For the text-containing cell, return its midpoint in [X, Y] coordinate format. 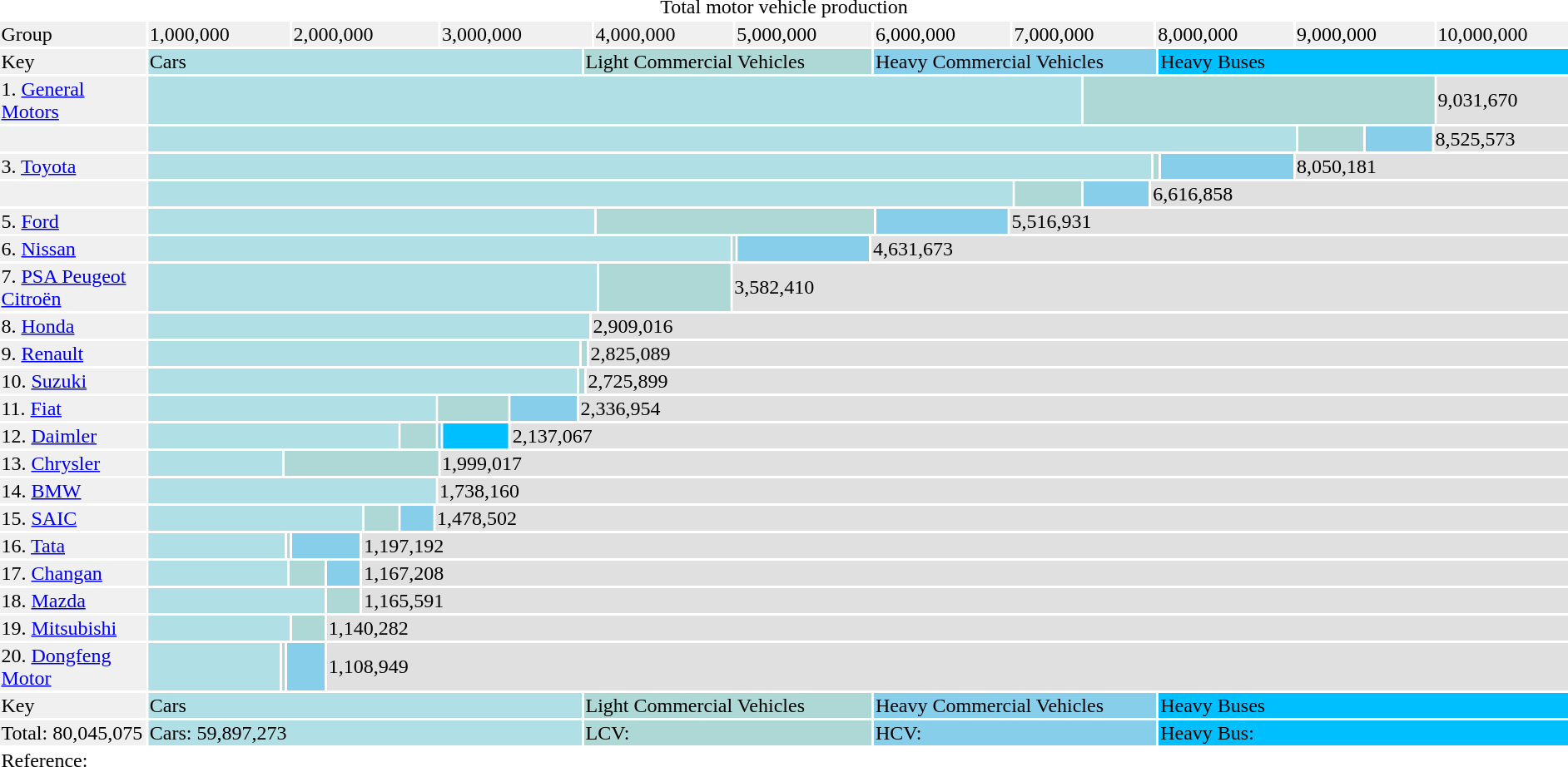
11. Fiat [73, 408]
3,000,000 [516, 34]
4,000,000 [664, 34]
5,516,931 [1289, 221]
13. Chrysler [73, 463]
HCV: [1015, 733]
1. General Motors [73, 100]
1,197,192 [965, 546]
2,000,000 [365, 34]
Heavy Bus: [1363, 733]
9,031,670 [1502, 100]
19. Mitsubishi [73, 628]
8,525,573 [1501, 139]
3. Toyota [73, 166]
16. Tata [73, 546]
2,725,899 [1077, 381]
Total: 80,045,075 [73, 733]
20. Dongfeng Motor [73, 667]
2,825,089 [1079, 354]
1,140,282 [947, 628]
8,050,181 [1432, 166]
1,999,017 [1004, 463]
8,000,000 [1225, 34]
3,582,410 [1150, 288]
10. Suzuki [73, 381]
14. BMW [73, 491]
2,336,954 [1074, 408]
5,000,000 [804, 34]
18. Mazda [73, 601]
1,167,208 [965, 573]
1,478,502 [1002, 518]
1,165,591 [965, 601]
6,000,000 [942, 34]
7. PSA Peugeot Citroën [73, 288]
2,909,016 [1080, 326]
LCV: [727, 733]
6. Nissan [73, 249]
10,000,000 [1502, 34]
7,000,000 [1084, 34]
Group [73, 34]
17. Changan [73, 573]
1,000,000 [219, 34]
15. SAIC [73, 518]
4,631,673 [1220, 249]
2,137,067 [1040, 436]
9. Renault [73, 354]
Cars: 59,897,273 [365, 733]
5. Ford [73, 221]
9,000,000 [1365, 34]
8. Honda [73, 326]
6,616,858 [1360, 194]
1,738,160 [1003, 491]
1,108,949 [947, 667]
12. Daimler [73, 436]
